For the text-containing cell, return its midpoint in [x, y] coordinate format. 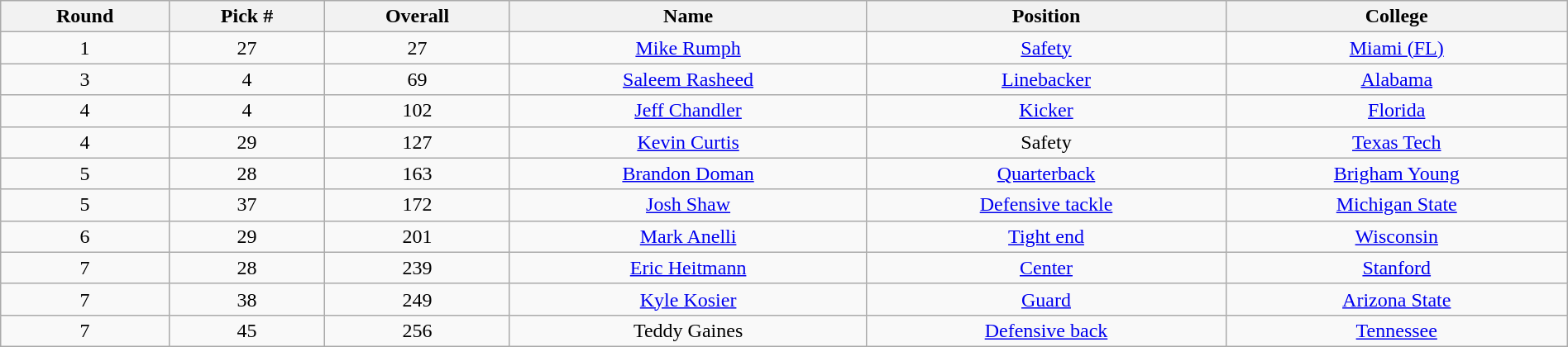
Guard [1047, 299]
239 [418, 268]
Linebacker [1047, 79]
102 [418, 111]
Eric Heitmann [688, 268]
Center [1047, 268]
Brigham Young [1396, 173]
Mark Anelli [688, 236]
201 [418, 236]
Alabama [1396, 79]
Brandon Doman [688, 173]
Teddy Gaines [688, 330]
Kevin Curtis [688, 142]
Stanford [1396, 268]
Arizona State [1396, 299]
1 [85, 48]
College [1396, 17]
Pick # [246, 17]
Tennessee [1396, 330]
256 [418, 330]
Josh Shaw [688, 205]
3 [85, 79]
Texas Tech [1396, 142]
Florida [1396, 111]
Defensive back [1047, 330]
69 [418, 79]
Miami (FL) [1396, 48]
249 [418, 299]
Jeff Chandler [688, 111]
45 [246, 330]
Overall [418, 17]
38 [246, 299]
37 [246, 205]
Wisconsin [1396, 236]
Kyle Kosier [688, 299]
Michigan State [1396, 205]
Name [688, 17]
172 [418, 205]
163 [418, 173]
Mike Rumph [688, 48]
Position [1047, 17]
Quarterback [1047, 173]
127 [418, 142]
Tight end [1047, 236]
Round [85, 17]
6 [85, 236]
Kicker [1047, 111]
Saleem Rasheed [688, 79]
Defensive tackle [1047, 205]
